Return the (X, Y) coordinate for the center point of the cell that contains the specified text.  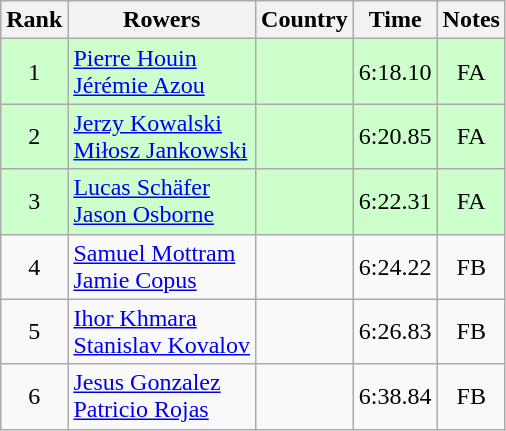
4 (34, 266)
Notes (471, 20)
5 (34, 332)
Jerzy KowalskiMiłosz Jankowski (162, 136)
3 (34, 202)
Country (305, 20)
6:20.85 (395, 136)
6:24.22 (395, 266)
Pierre HouinJérémie Azou (162, 72)
Rank (34, 20)
1 (34, 72)
6:18.10 (395, 72)
Jesus GonzalezPatricio Rojas (162, 396)
6:38.84 (395, 396)
Ihor KhmaraStanislav Kovalov (162, 332)
Lucas SchäferJason Osborne (162, 202)
6:26.83 (395, 332)
Samuel MottramJamie Copus (162, 266)
2 (34, 136)
6 (34, 396)
Time (395, 20)
6:22.31 (395, 202)
Rowers (162, 20)
